For the text-containing cell, return its midpoint in [X, Y] coordinate format. 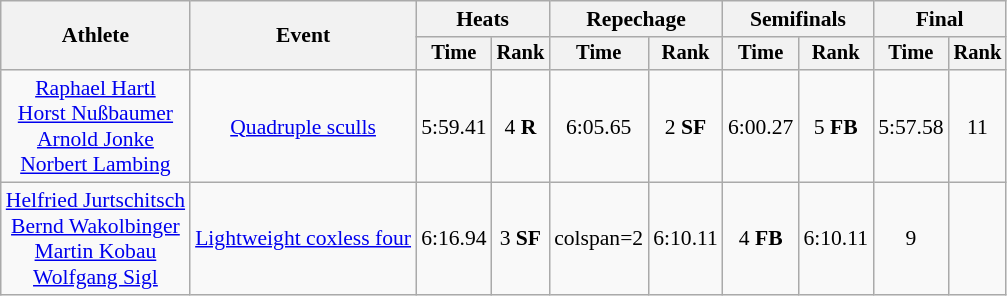
6:05.65 [598, 126]
9 [910, 239]
4 R [521, 126]
6:16.94 [454, 239]
Helfried JurtschitschBernd WakolbingerMartin KobauWolfgang Sigl [96, 239]
Athlete [96, 36]
Semifinals [798, 19]
Repechage [636, 19]
3 SF [521, 239]
4 FB [760, 239]
Final [940, 19]
11 [978, 126]
Heats [482, 19]
2 SF [686, 126]
5 FB [836, 126]
5:59.41 [454, 126]
6:00.27 [760, 126]
Event [303, 36]
Raphael HartlHorst NußbaumerArnold JonkeNorbert Lambing [96, 126]
colspan=2 [598, 239]
5:57.58 [910, 126]
Quadruple sculls [303, 126]
Lightweight coxless four [303, 239]
